Capture the cell that displays the provided text and extract its (x, y) central coordinate. 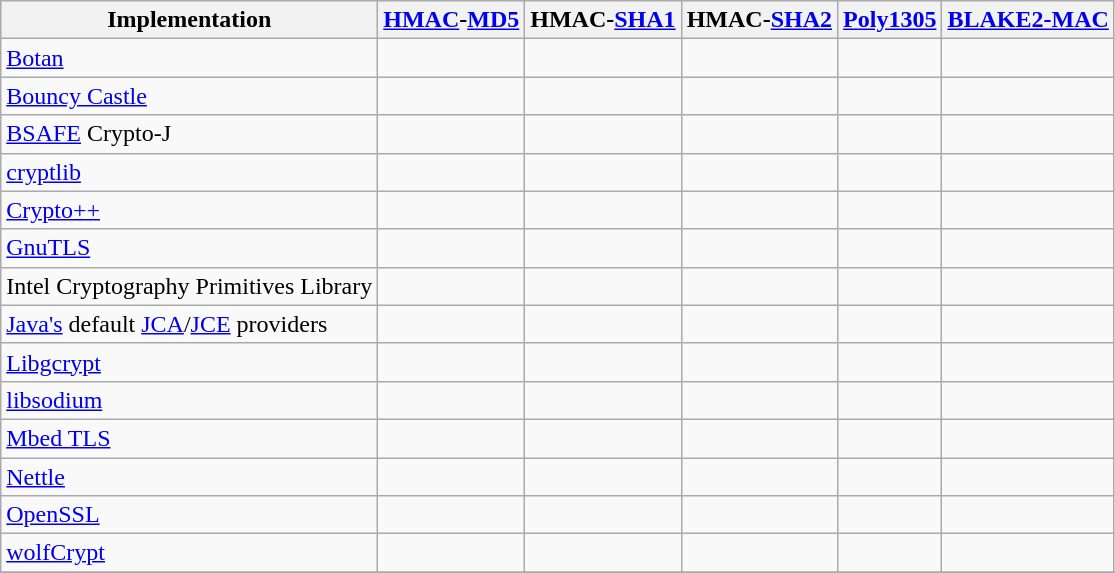
HMAC-MD5 (452, 20)
Nettle (190, 477)
Bouncy Castle (190, 96)
Java's default JCA/JCE providers (190, 324)
Intel Cryptography Primitives Library (190, 286)
HMAC-SHA2 (759, 20)
HMAC-SHA1 (603, 20)
wolfCrypt (190, 553)
Libgcrypt (190, 362)
OpenSSL (190, 515)
BSAFE Crypto-J (190, 134)
Mbed TLS (190, 438)
libsodium (190, 400)
cryptlib (190, 172)
BLAKE2-MAC (1028, 20)
Implementation (190, 20)
Botan (190, 58)
GnuTLS (190, 248)
Poly1305 (890, 20)
Crypto++ (190, 210)
